Return (x, y) of the center of cell containing provided text 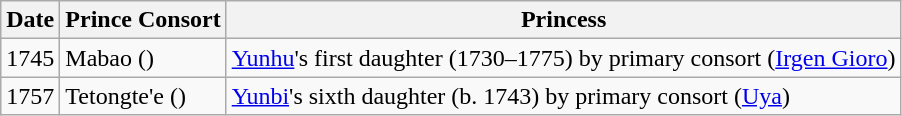
Prince Consort (143, 20)
1745 (30, 58)
Date (30, 20)
Yunhu's first daughter (1730–1775) by primary consort (Irgen Gioro) (564, 58)
Princess (564, 20)
1757 (30, 96)
Yunbi's sixth daughter (b. 1743) by primary consort (Uya) (564, 96)
Mabao () (143, 58)
Tetongte'e () (143, 96)
